Pinpoint the cell where the given text exists, returning its [x, y] midpoint coordinate. 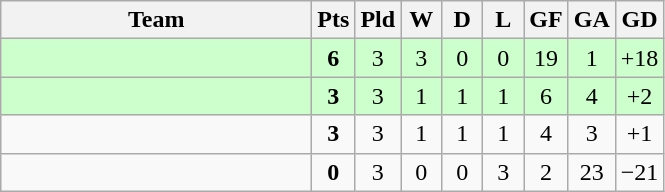
+2 [640, 96]
Pld [378, 20]
Pts [334, 20]
−21 [640, 172]
D [462, 20]
19 [546, 58]
GF [546, 20]
+1 [640, 134]
GA [592, 20]
2 [546, 172]
23 [592, 172]
GD [640, 20]
+18 [640, 58]
L [504, 20]
W [422, 20]
Team [156, 20]
